Scan for the cell matching the given text and deliver its (x, y) coordinate at center. 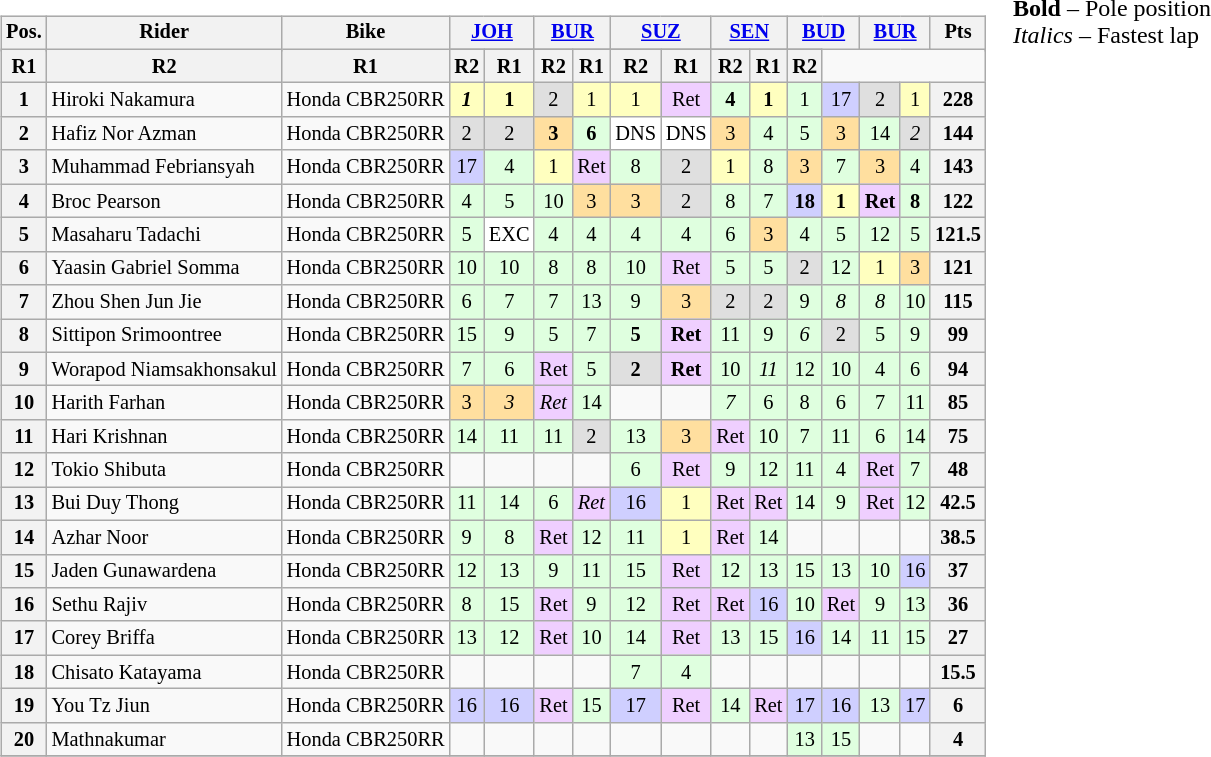
Hafiz Nor Azman (164, 134)
38.5 (958, 537)
85 (958, 403)
SUZ (660, 33)
121 (958, 268)
Pos. (24, 33)
Sethu Rajiv (164, 605)
Hari Krishnan (164, 437)
Chisato Katayama (164, 672)
37 (958, 571)
Masaharu Tadachi (164, 235)
Worapod Niamsakhonsakul (164, 369)
Rider (164, 33)
143 (958, 167)
Corey Briffa (164, 638)
Tokio Shibuta (164, 470)
144 (958, 134)
Yaasin Gabriel Somma (164, 268)
Harith Farhan (164, 403)
You Tz Jiun (164, 706)
15.5 (958, 672)
42.5 (958, 504)
20 (24, 739)
Bike (366, 33)
115 (958, 302)
27 (958, 638)
Jaden Gunawardena (164, 571)
SEN (749, 33)
Zhou Shen Jun Jie (164, 302)
48 (958, 470)
19 (24, 706)
121.5 (958, 235)
Azhar Noor (164, 537)
Broc Pearson (164, 201)
Bui Duy Thong (164, 504)
122 (958, 201)
99 (958, 336)
Hiroki Nakamura (164, 100)
36 (958, 605)
EXC (509, 235)
Sittipon Srimoontree (164, 336)
Muhammad Febriansyah (164, 167)
228 (958, 100)
75 (958, 437)
BUD (824, 33)
Pts (958, 33)
94 (958, 369)
Mathnakumar (164, 739)
JOH (492, 33)
